Find where the given text appears and provide that cell's center as (X, Y) coordinate. 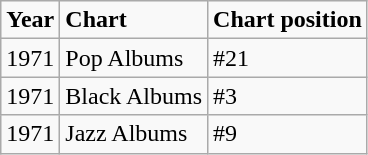
#9 (288, 134)
Black Albums (134, 96)
Year (30, 20)
Jazz Albums (134, 134)
#3 (288, 96)
Pop Albums (134, 58)
#21 (288, 58)
Chart (134, 20)
Chart position (288, 20)
